Detect which cell encompasses the target text, then output its (X, Y) center coordinate. 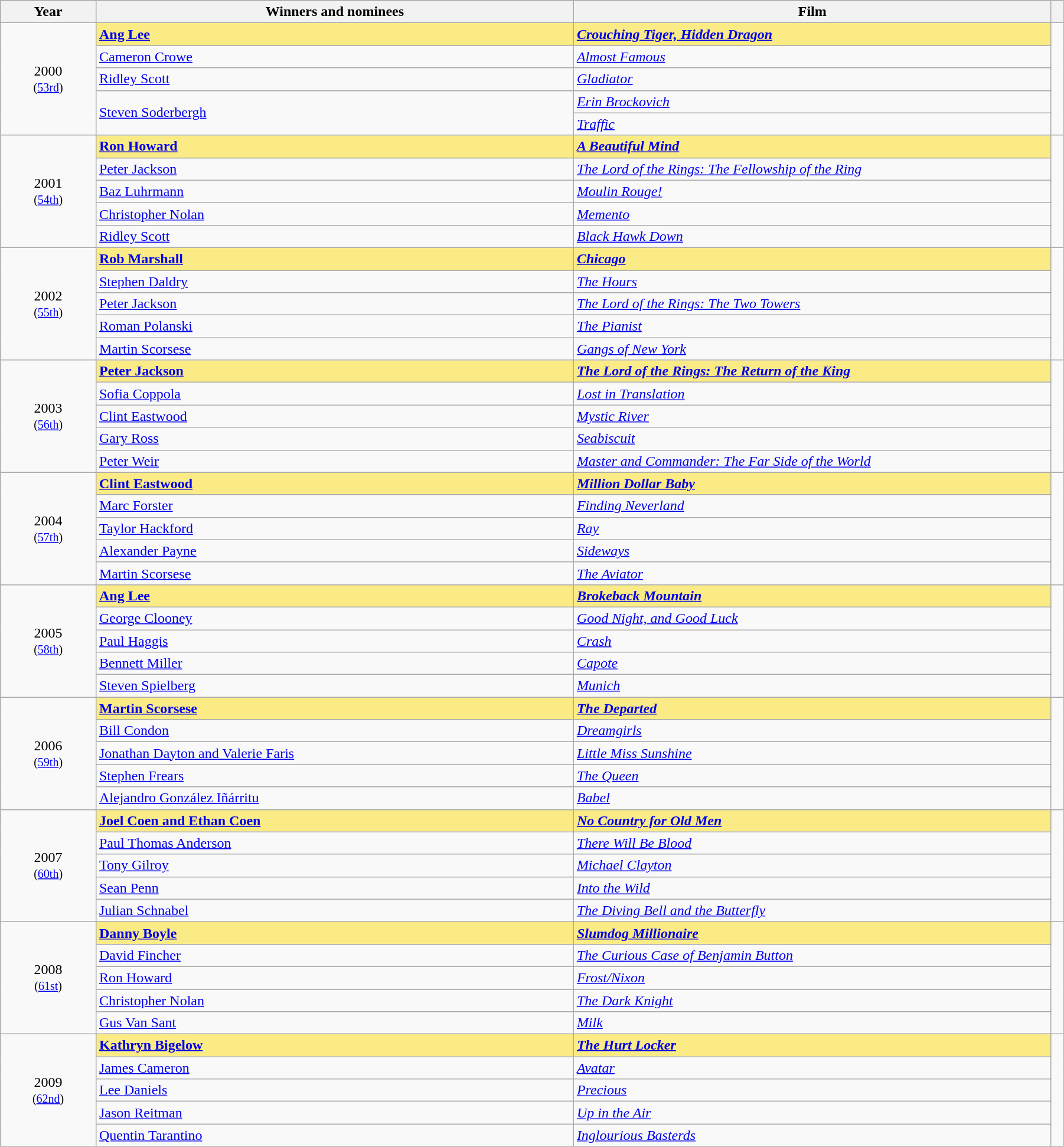
Baz Luhrmann (334, 191)
Tony Gilroy (334, 865)
Stephen Frears (334, 776)
Precious (812, 1090)
Up in the Air (812, 1113)
Marc Forster (334, 506)
Jason Reitman (334, 1113)
Almost Famous (812, 57)
Quentin Tarantino (334, 1135)
The Lord of the Rings: The Return of the King (812, 371)
2003(56th) (48, 416)
Moulin Rouge! (812, 191)
Taylor Hackford (334, 528)
A Beautiful Mind (812, 146)
Brokeback Mountain (812, 596)
2002(55th) (48, 303)
Danny Boyle (334, 933)
Paul Thomas Anderson (334, 843)
Master and Commander: The Far Side of the World (812, 461)
Seabiscuit (812, 439)
Inglourious Basterds (812, 1135)
Little Miss Sunshine (812, 753)
2009(62nd) (48, 1090)
Traffic (812, 124)
Dreamgirls (812, 731)
2007(60th) (48, 865)
Babel (812, 798)
Gary Ross (334, 439)
Gangs of New York (812, 349)
The Hurt Locker (812, 1045)
The Aviator (812, 573)
Chicago (812, 259)
The Departed (812, 708)
There Will Be Blood (812, 843)
Sean Penn (334, 888)
Alejandro González Iñárritu (334, 798)
Finding Neverland (812, 506)
Milk (812, 1023)
Jonathan Dayton and Valerie Faris (334, 753)
George Clooney (334, 618)
Good Night, and Good Luck (812, 618)
Gladiator (812, 79)
Gus Van Sant (334, 1023)
Erin Brockovich (812, 102)
Alexander Payne (334, 551)
The Pianist (812, 326)
The Lord of the Rings: The Two Towers (812, 304)
2006(59th) (48, 753)
Michael Clayton (812, 865)
The Hours (812, 282)
Steven Soderbergh (334, 113)
Frost/Nixon (812, 978)
Bennett Miller (334, 664)
Memento (812, 214)
2004(57th) (48, 528)
Peter Weir (334, 461)
Black Hawk Down (812, 236)
Sideways (812, 551)
Crash (812, 641)
Avatar (812, 1068)
Munich (812, 686)
Into the Wild (812, 888)
Paul Haggis (334, 641)
David Fincher (334, 955)
Cameron Crowe (334, 57)
The Dark Knight (812, 1001)
Lee Daniels (334, 1090)
Crouching Tiger, Hidden Dragon (812, 34)
Winners and nominees (334, 12)
Million Dollar Baby (812, 483)
Mystic River (812, 416)
The Diving Bell and the Butterfly (812, 910)
2008(61st) (48, 978)
James Cameron (334, 1068)
Slumdog Millionaire (812, 933)
Kathryn Bigelow (334, 1045)
Rob Marshall (334, 259)
Julian Schnabel (334, 910)
Steven Spielberg (334, 686)
2005(58th) (48, 641)
Year (48, 12)
2001(54th) (48, 191)
Roman Polanski (334, 326)
The Queen (812, 776)
Stephen Daldry (334, 282)
Capote (812, 664)
No Country for Old Men (812, 821)
Sofia Coppola (334, 394)
The Lord of the Rings: The Fellowship of the Ring (812, 169)
Lost in Translation (812, 394)
Film (812, 12)
Bill Condon (334, 731)
2000(53rd) (48, 79)
The Curious Case of Benjamin Button (812, 955)
Joel Coen and Ethan Coen (334, 821)
Ray (812, 528)
